Scan for the cell matching the given text and deliver its [x, y] coordinate at center. 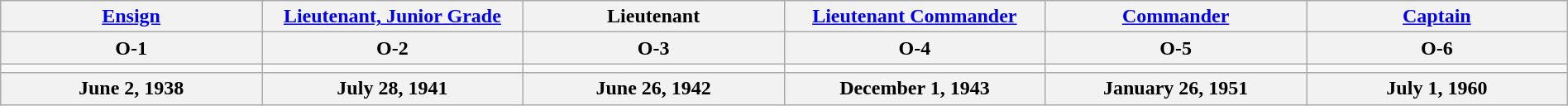
O-2 [392, 48]
July 28, 1941 [392, 89]
Lieutenant, Junior Grade [392, 17]
O-1 [131, 48]
Ensign [131, 17]
December 1, 1943 [915, 89]
January 26, 1951 [1176, 89]
Lieutenant Commander [915, 17]
O-3 [653, 48]
June 26, 1942 [653, 89]
Captain [1437, 17]
Lieutenant [653, 17]
June 2, 1938 [131, 89]
O-6 [1437, 48]
O-5 [1176, 48]
Commander [1176, 17]
July 1, 1960 [1437, 89]
O-4 [915, 48]
